Capture the cell that displays the provided text and extract its (X, Y) central coordinate. 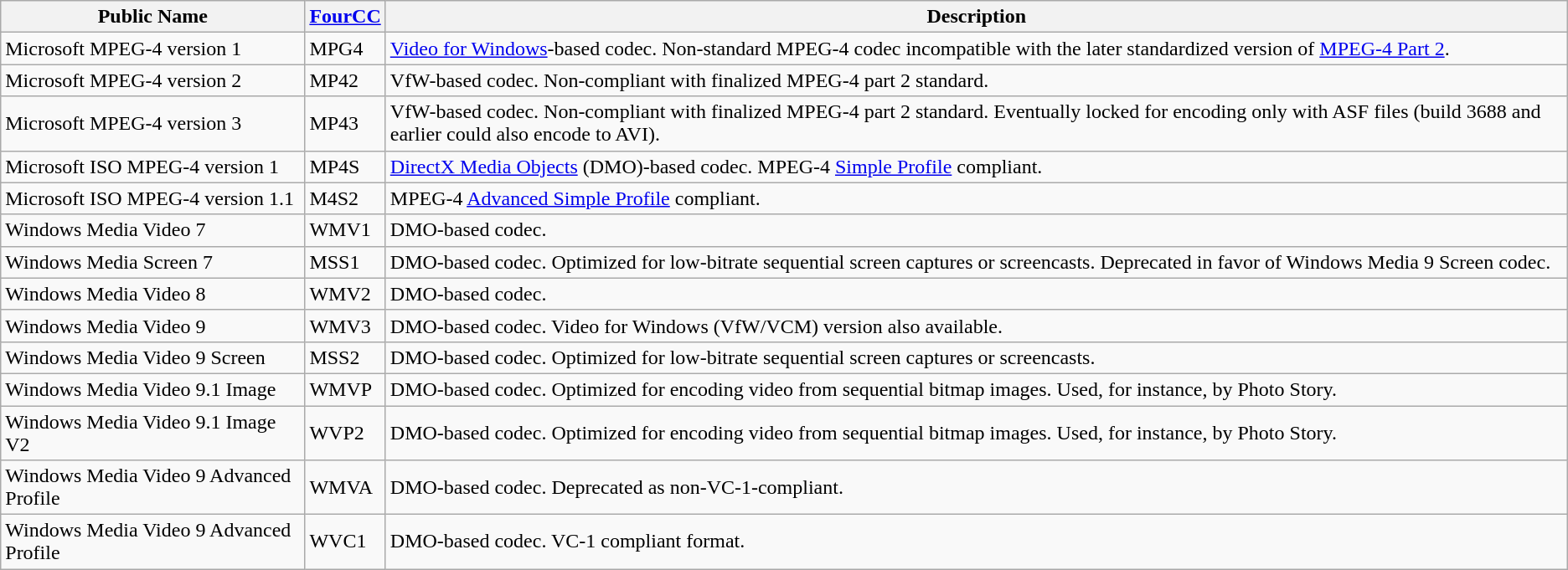
MSS2 (345, 357)
WVC1 (345, 542)
Windows Media Video 8 (152, 294)
Microsoft MPEG-4 version 2 (152, 80)
Microsoft ISO MPEG-4 version 1 (152, 167)
Windows Media Video 7 (152, 230)
DMO-based codec. Optimized for low-bitrate sequential screen captures or screencasts. Deprecated in favor of Windows Media 9 Screen codec. (977, 262)
DMO-based codec. VC-1 compliant format. (977, 542)
WMV2 (345, 294)
MP4S (345, 167)
Windows Media Video 9 Screen (152, 357)
Windows Media Video 9.1 Image V2 (152, 432)
MP42 (345, 80)
Description (977, 17)
Microsoft MPEG-4 version 1 (152, 49)
FourCC (345, 17)
WMV3 (345, 326)
Microsoft MPEG-4 version 3 (152, 124)
MPG4 (345, 49)
WMV1 (345, 230)
VfW-based codec. Non-compliant with finalized MPEG-4 part 2 standard. (977, 80)
WMVA (345, 487)
DMO-based codec. Optimized for low-bitrate sequential screen captures or screencasts. (977, 357)
Video for Windows-based codec. Non-standard MPEG-4 codec incompatible with the later standardized version of MPEG-4 Part 2. (977, 49)
MSS1 (345, 262)
WVP2 (345, 432)
DirectX Media Objects (DMO)-based codec. MPEG-4 Simple Profile compliant. (977, 167)
Windows Media Video 9.1 Image (152, 389)
Windows Media Screen 7 (152, 262)
Public Name (152, 17)
M4S2 (345, 198)
WMVP (345, 389)
Windows Media Video 9 (152, 326)
Microsoft ISO MPEG-4 version 1.1 (152, 198)
MPEG-4 Advanced Simple Profile compliant. (977, 198)
DMO-based codec. Deprecated as non-VC-1-compliant. (977, 487)
MP43 (345, 124)
DMO-based codec. Video for Windows (VfW/VCM) version also available. (977, 326)
